Search for the cell housing the specified text and yield its (X, Y) center coordinate. 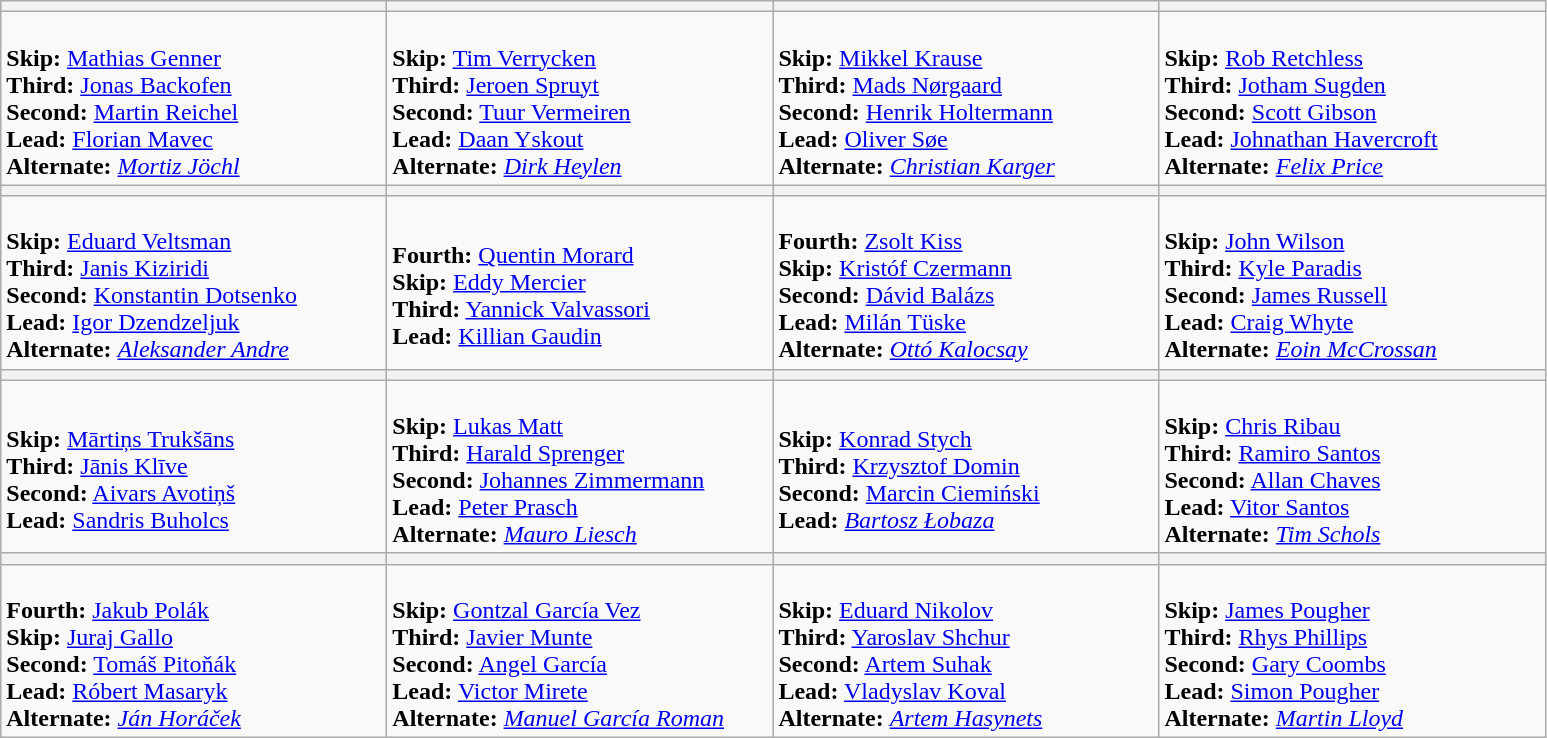
Skip: Konrad Stych Third: Krzysztof Domin Second: Marcin Ciemiński Lead: Bartosz Łobaza (966, 466)
Skip: Mikkel Krause Third: Mads Nørgaard Second: Henrik Holtermann Lead: Oliver Søe Alternate: Christian Karger (966, 98)
Skip: James Pougher Third: Rhys Phillips Second: Gary Coombs Lead: Simon Pougher Alternate: Martin Lloyd (1352, 650)
Skip: Mārtiņs Trukšāns Third: Jānis Klīve Second: Aivars Avotiņš Lead: Sandris Buholcs (194, 466)
Skip: John Wilson Third: Kyle Paradis Second: James Russell Lead: Craig Whyte Alternate: Eoin McCrossan (1352, 282)
Skip: Mathias Genner Third: Jonas Backofen Second: Martin Reichel Lead: Florian Mavec Alternate: Mortiz Jöchl (194, 98)
Fourth: Quentin Morard Skip: Eddy Mercier Third: Yannick Valvassori Lead: Killian Gaudin (580, 282)
Skip: Rob Retchless Third: Jotham Sugden Second: Scott Gibson Lead: Johnathan Havercroft Alternate: Felix Price (1352, 98)
Skip: Eduard Nikolov Third: Yaroslav Shchur Second: Artem Suhak Lead: Vladyslav Koval Alternate: Artem Hasynets (966, 650)
Skip: Eduard Veltsman Third: Janis Kiziridi Second: Konstantin Dotsenko Lead: Igor Dzendzeljuk Alternate: Aleksander Andre (194, 282)
Skip: Chris Ribau Third: Ramiro Santos Second: Allan Chaves Lead: Vitor Santos Alternate: Tim Schols (1352, 466)
Skip: Gontzal García Vez Third: Javier Munte Second: Angel García Lead: Victor Mirete Alternate: Manuel García Roman (580, 650)
Skip: Lukas Matt Third: Harald Sprenger Second: Johannes Zimmermann Lead: Peter Prasch Alternate: Mauro Liesch (580, 466)
Fourth: Zsolt Kiss Skip: Kristóf Czermann Second: Dávid Balázs Lead: Milán Tüske Alternate: Ottó Kalocsay (966, 282)
Skip: Tim Verrycken Third: Jeroen Spruyt Second: Tuur Vermeiren Lead: Daan Yskout Alternate: Dirk Heylen (580, 98)
Fourth: Jakub Polák Skip: Juraj Gallo Second: Tomáš Pitoňák Lead: Róbert Masaryk Alternate: Ján Horáček (194, 650)
